Extract the (x, y) coordinate from the center of the cell holding the provided text.  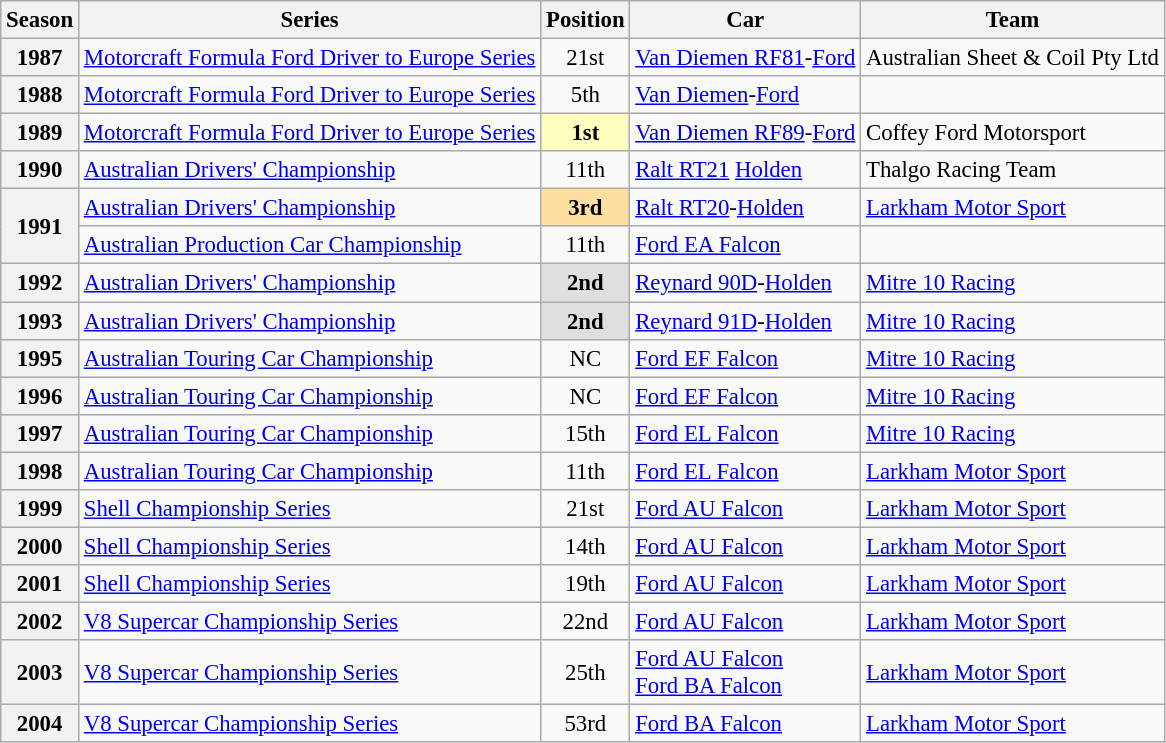
Australian Production Car Championship (309, 245)
22nd (586, 621)
1990 (40, 170)
Ralt RT21 Holden (746, 170)
2002 (40, 621)
53rd (586, 724)
Ford BA Falcon (746, 724)
Reynard 90D-Holden (746, 283)
25th (586, 672)
2003 (40, 672)
Reynard 91D-Holden (746, 321)
1989 (40, 133)
Australian Sheet & Coil Pty Ltd (1013, 58)
Team (1013, 20)
Van Diemen RF89-Ford (746, 133)
Ralt RT20-Holden (746, 208)
Van Diemen RF81-Ford (746, 58)
Van Diemen-Ford (746, 95)
Ford AU Falcon Ford BA Falcon (746, 672)
1999 (40, 509)
2000 (40, 546)
1st (586, 133)
3rd (586, 208)
2001 (40, 584)
15th (586, 433)
1992 (40, 283)
1996 (40, 396)
1987 (40, 58)
1995 (40, 358)
14th (586, 546)
Season (40, 20)
1993 (40, 321)
1991 (40, 226)
19th (586, 584)
Ford EA Falcon (746, 245)
1988 (40, 95)
1997 (40, 433)
Position (586, 20)
Series (309, 20)
Thalgo Racing Team (1013, 170)
5th (586, 95)
1998 (40, 471)
2004 (40, 724)
Car (746, 20)
Coffey Ford Motorsport (1013, 133)
